Find where the given text appears and provide that cell's center as [x, y] coordinate. 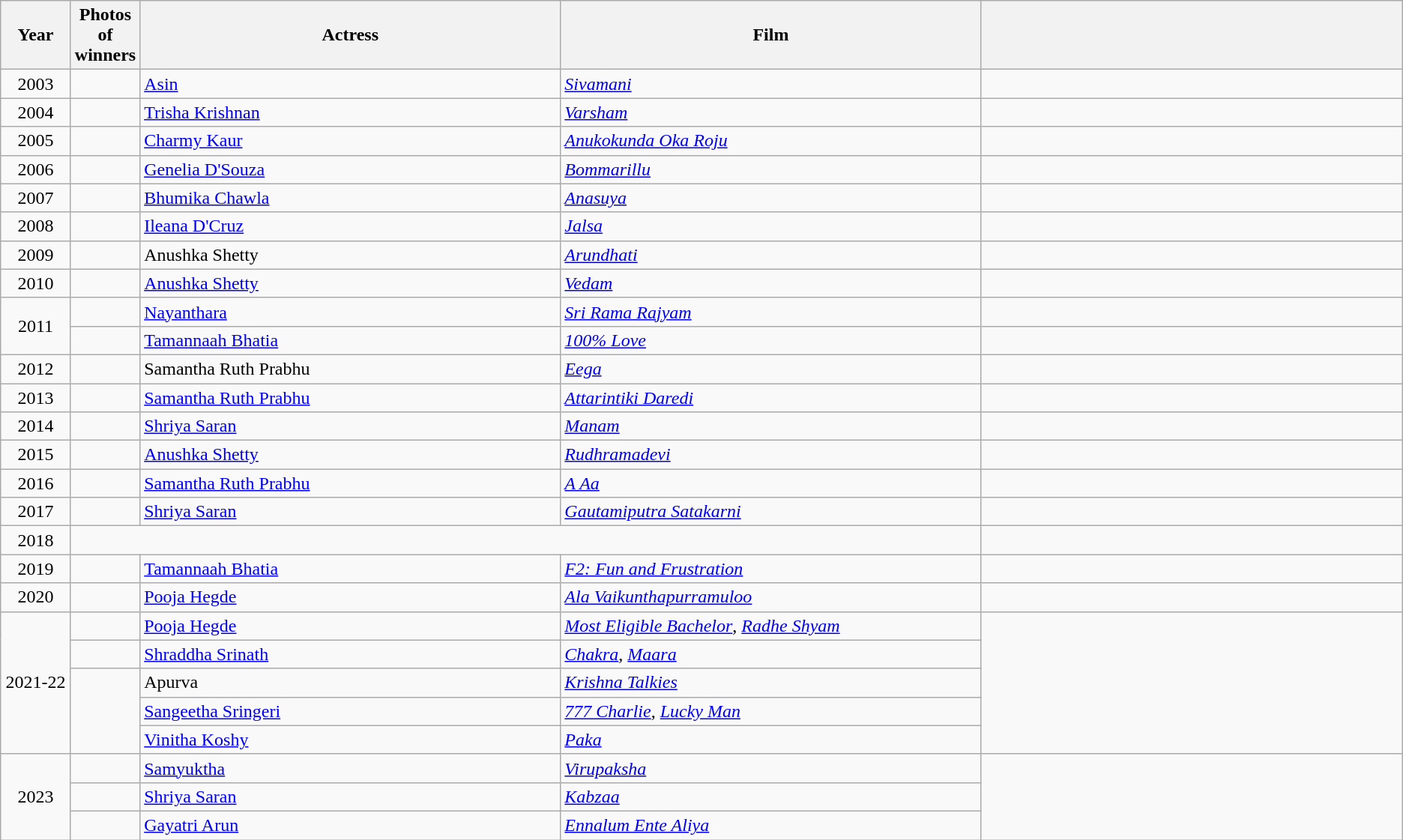
Kabzaa [770, 797]
2005 [36, 141]
2004 [36, 112]
2011 [36, 326]
Jalsa [770, 226]
777 Charlie, Lucky Man [770, 711]
2006 [36, 169]
F2: Fun and Frustration [770, 569]
Gautamiputra Satakarni [770, 512]
2021-22 [36, 683]
Paka [770, 740]
Year [36, 35]
Vedam [770, 283]
2010 [36, 283]
2019 [36, 569]
2014 [36, 426]
2020 [36, 597]
2008 [36, 226]
2023 [36, 797]
Sivamani [770, 84]
Ala Vaikunthapurramuloo [770, 597]
Arundhati [770, 255]
Photos of winners [105, 35]
Apurva [351, 683]
A Aa [770, 483]
2013 [36, 398]
Sangeetha Sringeri [351, 711]
Virupaksha [770, 768]
Sri Rama Rajyam [770, 312]
Nayanthara [351, 312]
Asin [351, 84]
Trisha Krishnan [351, 112]
2007 [36, 198]
Bommarillu [770, 169]
Vinitha Koshy [351, 740]
Anasuya [770, 198]
Charmy Kaur [351, 141]
2017 [36, 512]
100% Love [770, 340]
Actress [351, 35]
Krishna Talkies [770, 683]
Most Eligible Bachelor, Radhe Shyam [770, 626]
Manam [770, 426]
Attarintiki Daredi [770, 398]
Ileana D'Cruz [351, 226]
Bhumika Chawla [351, 198]
Anukokunda Oka Roju [770, 141]
Film [770, 35]
Samyuktha [351, 768]
2012 [36, 369]
Ennalum Ente Aliya [770, 825]
Varsham [770, 112]
2016 [36, 483]
2015 [36, 455]
2018 [36, 540]
2009 [36, 255]
Shraddha Srinath [351, 654]
Eega [770, 369]
2003 [36, 84]
Genelia D'Souza [351, 169]
Rudhramadevi [770, 455]
Gayatri Arun [351, 825]
Chakra, Maara [770, 654]
